Pinpoint the cell where the given text exists, returning its (X, Y) midpoint coordinate. 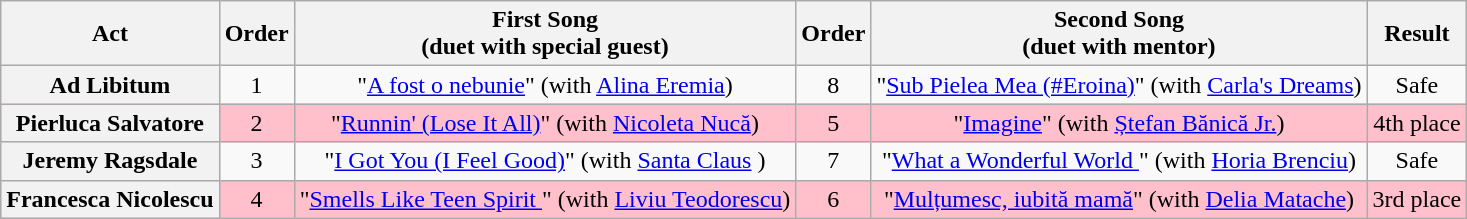
Second Song(duet with mentor) (1119, 34)
"I Got You (I Feel Good)" (with Santa Claus ) (545, 161)
"Runnin' (Lose It All)" (with Nicoleta Nucă) (545, 123)
5 (834, 123)
1 (256, 85)
Ad Libitum (110, 85)
Francesca Nicolescu (110, 199)
"A fost o nebunie" (with Alina Eremia) (545, 85)
Result (1417, 34)
"Imagine" (with Ștefan Bănică Jr.) (1119, 123)
Pierluca Salvatore (110, 123)
"Smells Like Teen Spirit " (with Liviu Teodorescu) (545, 199)
6 (834, 199)
3rd place (1417, 199)
3 (256, 161)
"Mulțumesc, iubită mamă" (with Delia Matache) (1119, 199)
8 (834, 85)
First Song(duet with special guest) (545, 34)
4th place (1417, 123)
Act (110, 34)
4 (256, 199)
"Sub Pielea Mea (#Eroina)" (with Carla's Dreams) (1119, 85)
Jeremy Ragsdale (110, 161)
"What a Wonderful World " (with Horia Brenciu) (1119, 161)
7 (834, 161)
2 (256, 123)
